Return [x, y] of the center of cell containing provided text 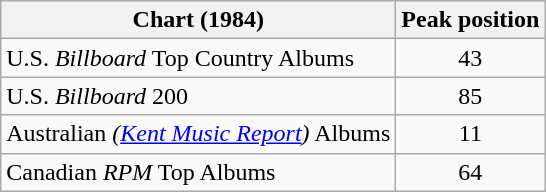
U.S. Billboard Top Country Albums [198, 58]
85 [470, 96]
Peak position [470, 20]
Australian (Kent Music Report) Albums [198, 134]
Chart (1984) [198, 20]
Canadian RPM Top Albums [198, 172]
U.S. Billboard 200 [198, 96]
64 [470, 172]
11 [470, 134]
43 [470, 58]
